Identify which cell holds the provided text, then report its (x, y) central coordinate. 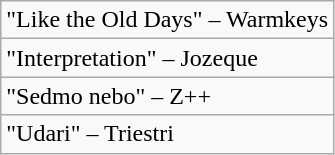
"Interpretation" – Jozeque (168, 58)
"Like the Old Days" – Warmkeys (168, 20)
"Udari" – Triestri (168, 134)
"Sedmo nebo" – Z++ (168, 96)
